Detect which cell encompasses the target text, then output its [X, Y] center coordinate. 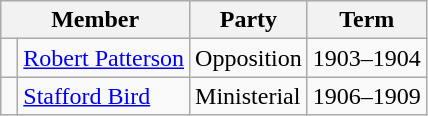
Party [249, 20]
1906–1909 [366, 96]
Member [96, 20]
1903–1904 [366, 58]
Ministerial [249, 96]
Term [366, 20]
Opposition [249, 58]
Stafford Bird [104, 96]
Robert Patterson [104, 58]
